Scan for the cell matching the given text and deliver its (x, y) coordinate at center. 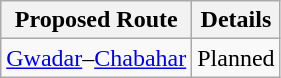
Gwadar–Chabahar (96, 58)
Details (236, 20)
Planned (236, 58)
Proposed Route (96, 20)
